Determine the [X, Y] coordinate at the center of the cell enclosing the given text.  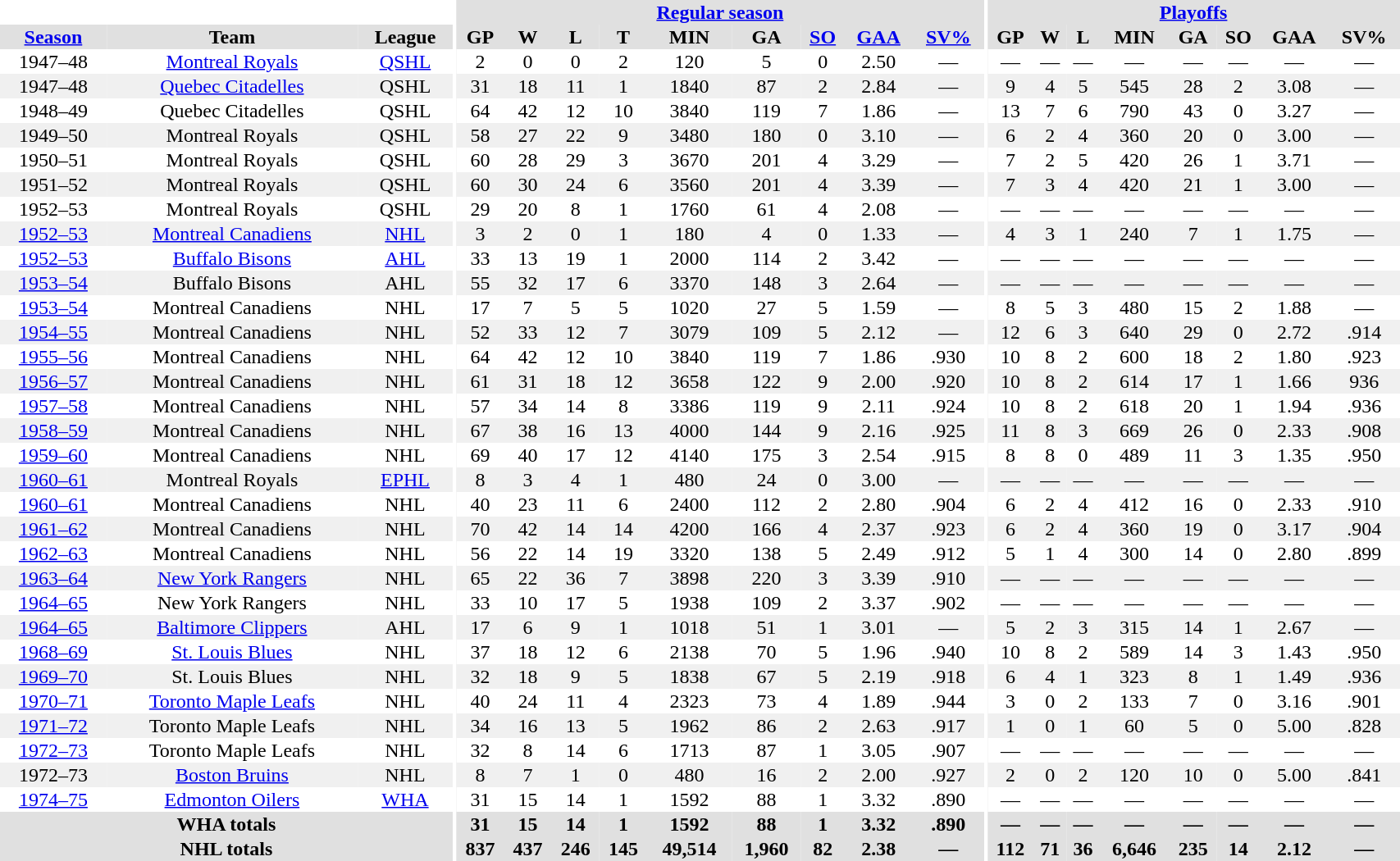
300 [1135, 553]
21 [1193, 184]
148 [766, 283]
1958–59 [53, 430]
2.54 [878, 455]
Team [232, 37]
65 [480, 578]
.917 [948, 726]
.908 [1364, 430]
56 [480, 553]
589 [1135, 652]
.940 [948, 652]
1955–56 [53, 357]
1950–51 [53, 160]
315 [1135, 627]
1968–69 [53, 652]
NHL totals [226, 849]
Season [53, 37]
1956–57 [53, 381]
3386 [689, 406]
3480 [689, 135]
3560 [689, 184]
3079 [689, 332]
69 [480, 455]
1.43 [1294, 652]
3670 [689, 160]
246 [576, 849]
38 [528, 430]
2.63 [878, 726]
EPHL [405, 480]
League [405, 37]
.930 [948, 357]
837 [480, 849]
235 [1193, 849]
2.16 [878, 430]
43 [1193, 111]
86 [766, 726]
Regular season [720, 12]
1954–55 [53, 332]
936 [1364, 381]
1951–52 [53, 184]
1.94 [1294, 406]
.901 [1364, 701]
3.71 [1294, 160]
1970–71 [53, 701]
.914 [1364, 332]
1.33 [878, 234]
.927 [948, 775]
Edmonton Oilers [232, 799]
1020 [689, 307]
1962 [689, 726]
1949–50 [53, 135]
618 [1135, 406]
.907 [948, 750]
489 [1135, 455]
133 [1135, 701]
1.59 [878, 307]
3898 [689, 578]
640 [1135, 332]
1.89 [878, 701]
57 [480, 406]
4140 [689, 455]
58 [480, 135]
545 [1135, 86]
138 [766, 553]
614 [1135, 381]
.902 [948, 603]
437 [528, 849]
122 [766, 381]
.841 [1364, 775]
3658 [689, 381]
3.08 [1294, 86]
3.10 [878, 135]
3.05 [878, 750]
3.01 [878, 627]
1961–62 [53, 529]
3.17 [1294, 529]
Boston Bruins [232, 775]
2.67 [1294, 627]
37 [480, 652]
55 [480, 283]
2.38 [878, 849]
1713 [689, 750]
.915 [948, 455]
1.66 [1294, 381]
2.08 [878, 209]
145 [623, 849]
1948–49 [53, 111]
.924 [948, 406]
.828 [1364, 726]
1.88 [1294, 307]
2.84 [878, 86]
.920 [948, 381]
3370 [689, 283]
3.42 [878, 258]
1957–58 [53, 406]
Baltimore Clippers [232, 627]
2138 [689, 652]
2.64 [878, 283]
1.49 [1294, 676]
669 [1135, 430]
1840 [689, 86]
1018 [689, 627]
.899 [1364, 553]
1963–64 [53, 578]
2.49 [878, 553]
2.72 [1294, 332]
4200 [689, 529]
1,960 [766, 849]
.925 [948, 430]
82 [823, 849]
175 [766, 455]
3.29 [878, 160]
3320 [689, 553]
220 [766, 578]
2323 [689, 701]
WHA [405, 799]
2000 [689, 258]
1971–72 [53, 726]
52 [480, 332]
Playoffs [1194, 12]
6,646 [1135, 849]
600 [1135, 357]
3.16 [1294, 701]
323 [1135, 676]
1.75 [1294, 234]
240 [1135, 234]
2400 [689, 504]
790 [1135, 111]
.944 [948, 701]
2.11 [878, 406]
1974–75 [53, 799]
T [623, 37]
.912 [948, 553]
1838 [689, 676]
114 [766, 258]
1.35 [1294, 455]
.918 [948, 676]
166 [766, 529]
30 [528, 184]
4000 [689, 430]
412 [1135, 504]
23 [528, 504]
1.96 [878, 652]
3.27 [1294, 111]
1760 [689, 209]
2.37 [878, 529]
1962–63 [53, 553]
2.50 [878, 61]
2.19 [878, 676]
1938 [689, 603]
51 [766, 627]
1.80 [1294, 357]
144 [766, 430]
1969–70 [53, 676]
WHA totals [226, 824]
49,514 [689, 849]
1959–60 [53, 455]
71 [1050, 849]
3.37 [878, 603]
73 [766, 701]
